For the text-containing cell, return its midpoint in (x, y) coordinate format. 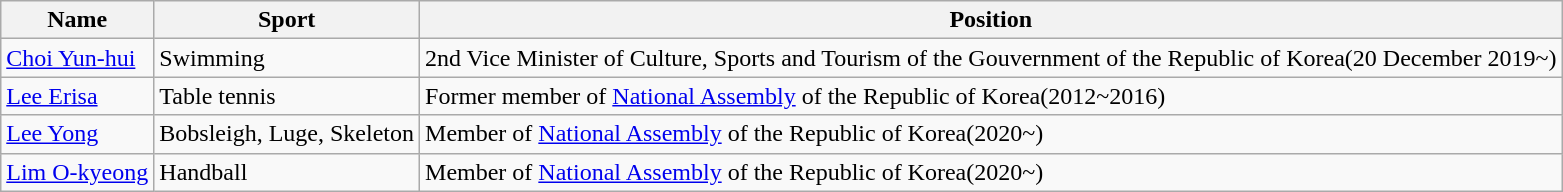
Lee Erisa (78, 96)
Position (991, 20)
Lee Yong (78, 134)
Former member of National Assembly of the Republic of Korea(2012~2016) (991, 96)
Sport (287, 20)
Swimming (287, 58)
Lim O-kyeong (78, 172)
Choi Yun-hui (78, 58)
Name (78, 20)
Bobsleigh, Luge, Skeleton (287, 134)
2nd Vice Minister of Culture, Sports and Tourism of the Gouvernment of the Republic of Korea(20 December 2019~) (991, 58)
Table tennis (287, 96)
Handball (287, 172)
